Output the (x, y) coordinate of the center of the cell containing the given text.  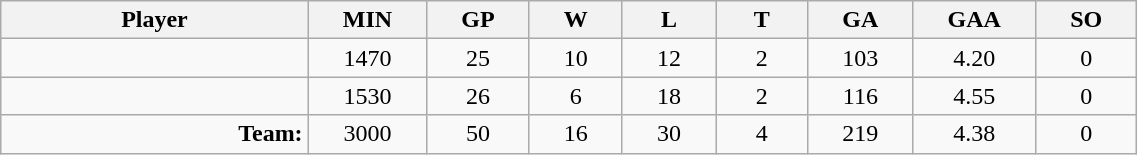
4.55 (974, 96)
4.20 (974, 58)
103 (860, 58)
GA (860, 20)
16 (576, 134)
1530 (368, 96)
L (668, 20)
219 (860, 134)
4.38 (974, 134)
4 (762, 134)
50 (478, 134)
SO (1086, 20)
T (762, 20)
12 (668, 58)
6 (576, 96)
W (576, 20)
GAA (974, 20)
10 (576, 58)
3000 (368, 134)
Team: (154, 134)
1470 (368, 58)
30 (668, 134)
MIN (368, 20)
116 (860, 96)
Player (154, 20)
26 (478, 96)
18 (668, 96)
25 (478, 58)
GP (478, 20)
